Identify which cell holds the provided text, then report its [x, y] central coordinate. 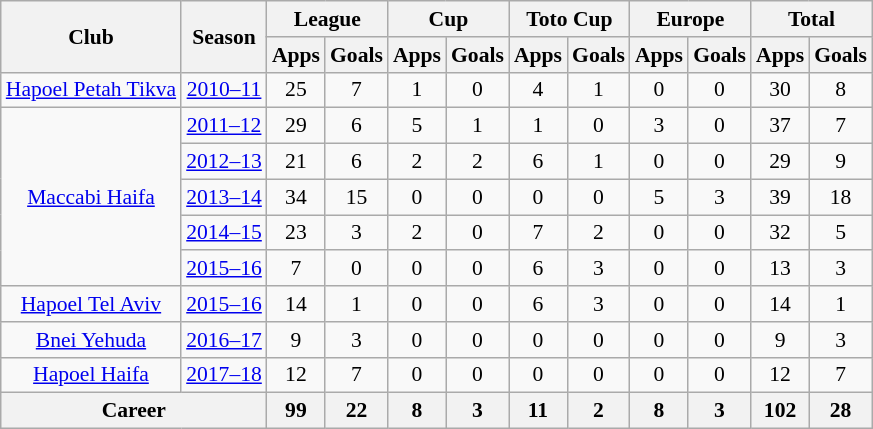
Toto Cup [570, 19]
4 [538, 90]
32 [780, 233]
Hapoel Haifa [91, 375]
22 [356, 411]
39 [780, 197]
11 [538, 411]
13 [780, 269]
2017–18 [224, 375]
102 [780, 411]
2011–12 [224, 126]
25 [296, 90]
League [328, 19]
Europe [690, 19]
Club [91, 36]
18 [840, 197]
Season [224, 36]
37 [780, 126]
99 [296, 411]
Total [812, 19]
2013–14 [224, 197]
23 [296, 233]
2014–15 [224, 233]
Maccabi Haifa [91, 197]
2010–11 [224, 90]
30 [780, 90]
2012–13 [224, 162]
21 [296, 162]
Hapoel Petah Tikva [91, 90]
2016–17 [224, 340]
Bnei Yehuda [91, 340]
28 [840, 411]
Career [134, 411]
Hapoel Tel Aviv [91, 304]
34 [296, 197]
15 [356, 197]
Cup [448, 19]
